Search for the cell housing the specified text and yield its [X, Y] center coordinate. 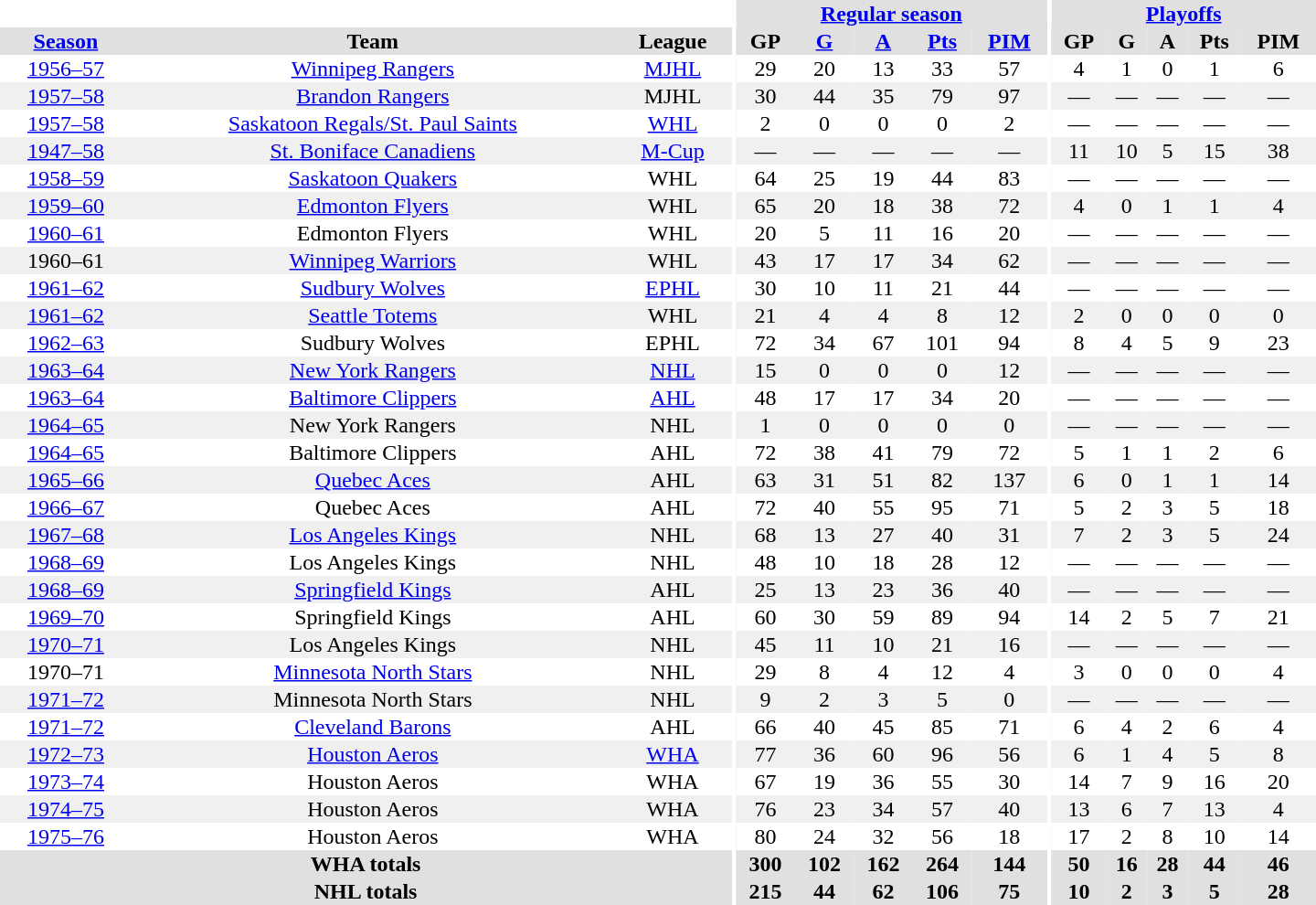
1973–74 [66, 782]
1962–63 [66, 343]
1959–60 [66, 206]
1975–76 [66, 836]
35 [883, 96]
106 [943, 891]
66 [766, 727]
96 [943, 754]
Team [373, 41]
76 [766, 809]
51 [883, 480]
101 [943, 343]
46 [1279, 864]
75 [1009, 891]
33 [943, 69]
102 [824, 864]
85 [943, 727]
Saskatoon Regals/St. Paul Saints [373, 123]
1966–67 [66, 507]
1967–68 [66, 535]
215 [766, 891]
43 [766, 261]
Saskatoon Quakers [373, 178]
80 [766, 836]
162 [883, 864]
Playoffs [1183, 14]
144 [1009, 864]
League [673, 41]
68 [766, 535]
Seattle Totems [373, 315]
300 [766, 864]
89 [943, 617]
1958–59 [66, 178]
64 [766, 178]
83 [1009, 178]
95 [943, 507]
77 [766, 754]
27 [883, 535]
Winnipeg Warriors [373, 261]
Brandon Rangers [373, 96]
32 [883, 836]
1947–58 [66, 151]
59 [883, 617]
Cleveland Barons [373, 727]
M-Cup [673, 151]
Season [66, 41]
65 [766, 206]
1974–75 [66, 809]
50 [1078, 864]
63 [766, 480]
St. Boniface Canadiens [373, 151]
Winnipeg Rangers [373, 69]
82 [943, 480]
41 [883, 452]
Regular season [891, 14]
1969–70 [66, 617]
1972–73 [66, 754]
1956–57 [66, 69]
137 [1009, 480]
1965–66 [66, 480]
264 [943, 864]
97 [1009, 96]
WHA totals [366, 864]
NHL totals [366, 891]
